Detect which cell encompasses the target text, then output its [X, Y] center coordinate. 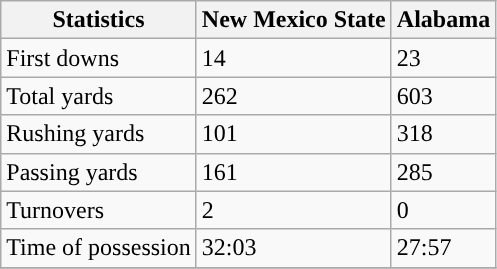
Statistics [99, 20]
Rushing yards [99, 134]
First downs [99, 58]
Time of possession [99, 248]
603 [443, 96]
161 [294, 172]
14 [294, 58]
Turnovers [99, 210]
Total yards [99, 96]
Alabama [443, 20]
23 [443, 58]
2 [294, 210]
0 [443, 210]
285 [443, 172]
27:57 [443, 248]
32:03 [294, 248]
262 [294, 96]
Passing yards [99, 172]
101 [294, 134]
318 [443, 134]
New Mexico State [294, 20]
